Determine the [x, y] coordinate at the center of the cell enclosing the given text.  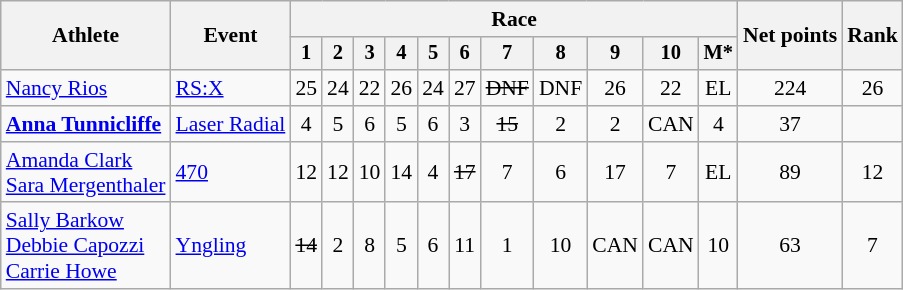
25 [306, 88]
Net points [790, 36]
89 [790, 172]
Sally BarkowDebbie CapozziCarrie Howe [86, 246]
Yngling [231, 246]
Anna Tunnicliffe [86, 124]
Race [514, 19]
11 [465, 246]
15 [508, 124]
Laser Radial [231, 124]
Athlete [86, 36]
Amanda ClarkSara Mergenthaler [86, 172]
37 [790, 124]
27 [465, 88]
470 [231, 172]
224 [790, 88]
Rank [872, 36]
Event [231, 36]
9 [615, 54]
63 [790, 246]
Nancy Rios [86, 88]
RS:X [231, 88]
M* [718, 54]
